Output the [x, y] coordinate of the center of the cell containing the given text.  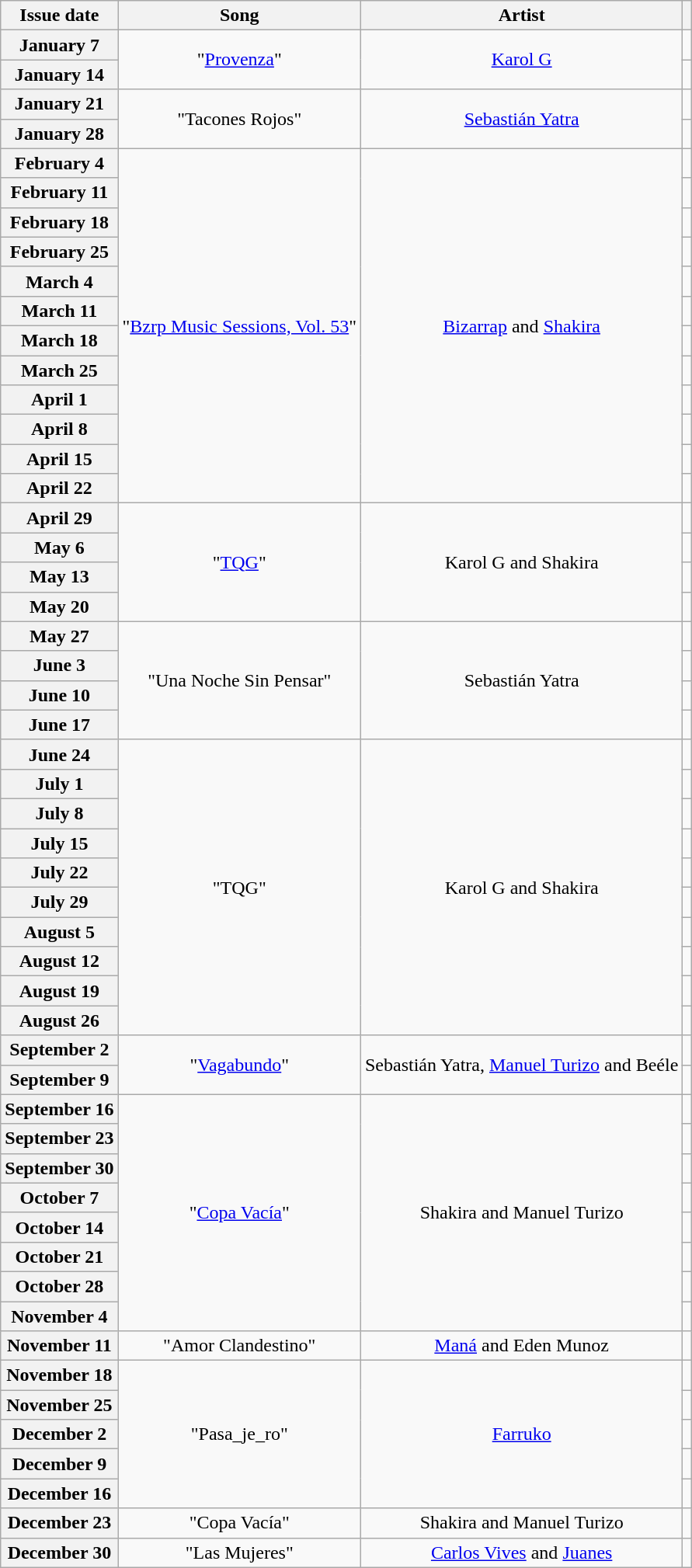
"Una Noche Sin Pensar" [239, 680]
March 11 [59, 311]
April 29 [59, 518]
November 18 [59, 1375]
June 24 [59, 754]
"Las Mujeres" [239, 1552]
Sebastián Yatra, Manuel Turizo and Beéle [521, 1065]
May 27 [59, 636]
July 1 [59, 784]
September 2 [59, 1050]
August 12 [59, 961]
Farruko [521, 1434]
October 21 [59, 1257]
December 9 [59, 1464]
September 9 [59, 1080]
November 4 [59, 1316]
Karol G [521, 60]
June 10 [59, 695]
May 6 [59, 548]
August 26 [59, 1020]
May 20 [59, 607]
July 15 [59, 843]
Maná and Eden Munoz [521, 1346]
April 1 [59, 400]
December 2 [59, 1434]
"Pasa_je_ro" [239, 1434]
February 11 [59, 193]
July 29 [59, 902]
January 21 [59, 104]
March 25 [59, 370]
October 28 [59, 1286]
"Tacones Rojos" [239, 119]
Artist [521, 16]
July 8 [59, 813]
September 30 [59, 1168]
March 18 [59, 340]
April 22 [59, 488]
February 18 [59, 222]
Song [239, 16]
January 14 [59, 75]
January 7 [59, 45]
"Provenza" [239, 60]
September 16 [59, 1109]
August 19 [59, 991]
June 17 [59, 725]
February 25 [59, 252]
June 3 [59, 666]
April 15 [59, 459]
Carlos Vives and Juanes [521, 1552]
December 30 [59, 1552]
"Bzrp Music Sessions, Vol. 53" [239, 326]
"Vagabundo" [239, 1065]
January 28 [59, 134]
September 23 [59, 1139]
October 7 [59, 1198]
May 13 [59, 577]
July 22 [59, 873]
February 4 [59, 163]
December 16 [59, 1493]
December 23 [59, 1523]
March 4 [59, 281]
"Amor Clandestino" [239, 1346]
November 11 [59, 1346]
April 8 [59, 429]
Issue date [59, 16]
Bizarrap and Shakira [521, 326]
August 5 [59, 932]
October 14 [59, 1227]
November 25 [59, 1405]
